Identify which cell holds the provided text, then report its [x, y] central coordinate. 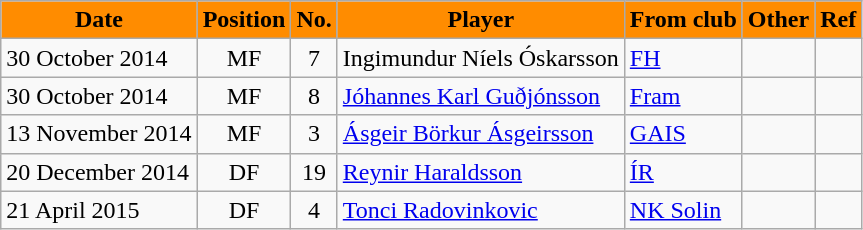
Ingimundur Níels Óskarsson [480, 58]
21 April 2015 [99, 210]
Position [244, 20]
Tonci Radovinkovic [480, 210]
No. [314, 20]
Ref [838, 20]
13 November 2014 [99, 134]
GAIS [683, 134]
20 December 2014 [99, 172]
4 [314, 210]
Fram [683, 96]
Jóhannes Karl Guðjónsson [480, 96]
3 [314, 134]
8 [314, 96]
7 [314, 58]
From club [683, 20]
Date [99, 20]
Reynir Haraldsson [480, 172]
19 [314, 172]
NK Solin [683, 210]
ÍR [683, 172]
Ásgeir Börkur Ásgeirsson [480, 134]
Player [480, 20]
FH [683, 58]
Other [778, 20]
